Locate the cell with the specified text and output its (x, y) center coordinate. 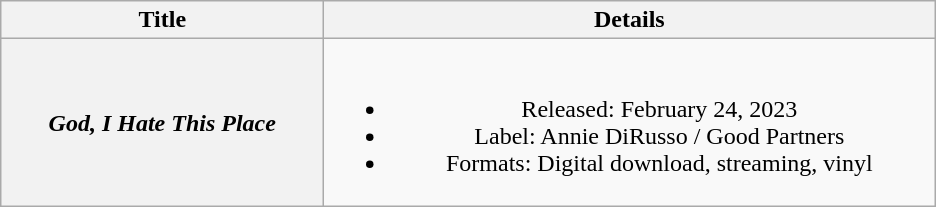
Details (630, 20)
God, I Hate This Place (162, 122)
Title (162, 20)
Released: February 24, 2023Label: Annie DiRusso / Good PartnersFormats: Digital download, streaming, vinyl (630, 122)
